Pinpoint the cell where the given text exists, returning its [x, y] midpoint coordinate. 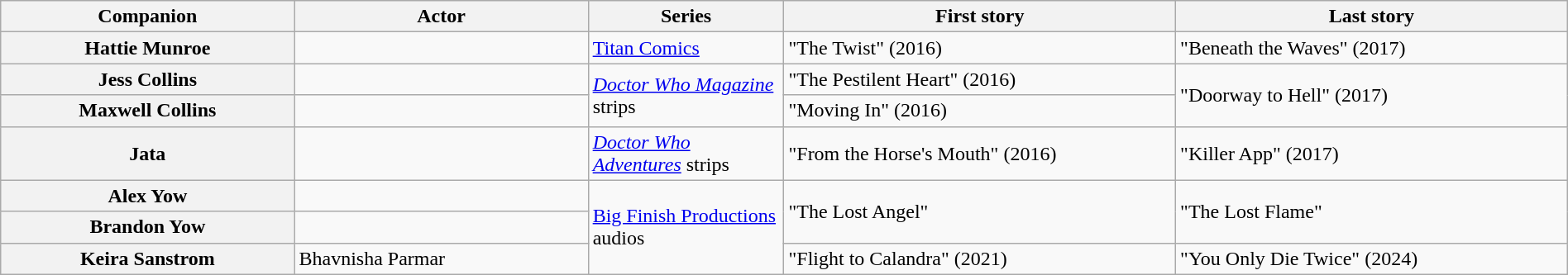
Maxwell Collins [147, 111]
Titan Comics [686, 48]
"You Only Die Twice" (2024) [1372, 258]
Doctor Who Adventures strips [686, 154]
Series [686, 17]
"The Lost Flame" [1372, 211]
Keira Sanstrom [147, 258]
Doctor Who Magazine strips [686, 95]
Jess Collins [147, 79]
"From the Horse's Mouth" (2016) [980, 154]
Bhavnisha Parmar [442, 258]
Jata [147, 154]
"Doorway to Hell" (2017) [1372, 95]
First story [980, 17]
Actor [442, 17]
"The Pestilent Heart" (2016) [980, 79]
"The Twist" (2016) [980, 48]
Hattie Munroe [147, 48]
"Flight to Calandra" (2021) [980, 258]
Brandon Yow [147, 227]
Companion [147, 17]
"Moving In" (2016) [980, 111]
"Killer App" (2017) [1372, 154]
Alex Yow [147, 196]
Big Finish Productions audios [686, 227]
"Beneath the Waves" (2017) [1372, 48]
Last story [1372, 17]
"The Lost Angel" [980, 211]
